From the cell containing the given text, extract its center point as [X, Y] coordinate. 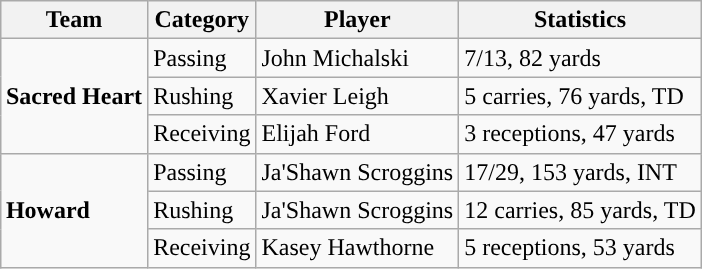
Elijah Ford [358, 134]
7/13, 82 yards [580, 58]
Kasey Hawthorne [358, 248]
5 carries, 76 yards, TD [580, 96]
12 carries, 85 yards, TD [580, 210]
Player [358, 20]
Team [74, 20]
John Michalski [358, 58]
Sacred Heart [74, 96]
17/29, 153 yards, INT [580, 172]
Statistics [580, 20]
Category [202, 20]
Howard [74, 210]
3 receptions, 47 yards [580, 134]
Xavier Leigh [358, 96]
5 receptions, 53 yards [580, 248]
